Determine the [x, y] coordinate at the center of the cell enclosing the given text.  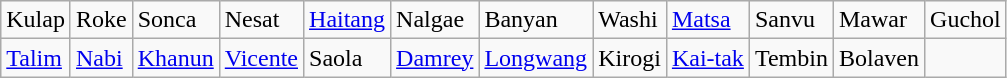
Guchol [966, 20]
Talim [36, 58]
Vicente [261, 58]
Kirogi [630, 58]
Kulap [36, 20]
Banyan [536, 20]
Damrey [435, 58]
Mawar [878, 20]
Nesat [261, 20]
Washi [630, 20]
Nabi [101, 58]
Nalgae [435, 20]
Haitang [348, 20]
Kai-tak [708, 58]
Bolaven [878, 58]
Khanun [176, 58]
Sanvu [791, 20]
Tembin [791, 58]
Matsa [708, 20]
Sonca [176, 20]
Roke [101, 20]
Longwang [536, 58]
Saola [348, 58]
